Extract the (x, y) coordinate from the center of the cell holding the provided text.  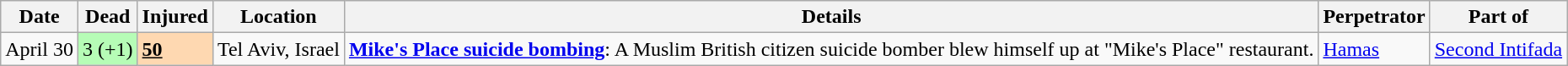
Perpetrator (1374, 17)
Details (831, 17)
Hamas (1374, 49)
Location (278, 17)
3 (+1) (108, 49)
Part of (1498, 17)
Dead (108, 17)
50 (175, 49)
April 30 (40, 49)
Second Intifada (1498, 49)
Mike's Place suicide bombing: A Muslim British citizen suicide bomber blew himself up at "Mike's Place" restaurant. (831, 49)
Injured (175, 17)
Tel Aviv, Israel (278, 49)
Date (40, 17)
